Identify which cell holds the provided text, then report its (X, Y) central coordinate. 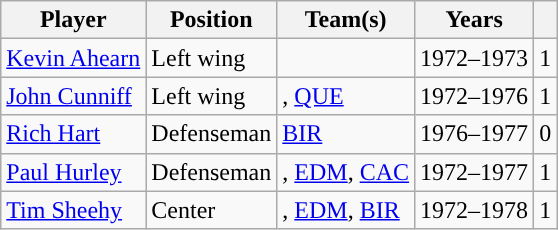
1972–1977 (474, 172)
Kevin Ahearn (74, 58)
Rich Hart (74, 134)
Position (212, 20)
Years (474, 20)
BIR (346, 134)
Paul Hurley (74, 172)
0 (546, 134)
1976–1977 (474, 134)
, QUE (346, 96)
Center (212, 210)
1972–1976 (474, 96)
, EDM, CAC (346, 172)
John Cunniff (74, 96)
Player (74, 20)
1972–1978 (474, 210)
Team(s) (346, 20)
, EDM, BIR (346, 210)
1972–1973 (474, 58)
Tim Sheehy (74, 210)
